Search for the cell housing the specified text and yield its (x, y) center coordinate. 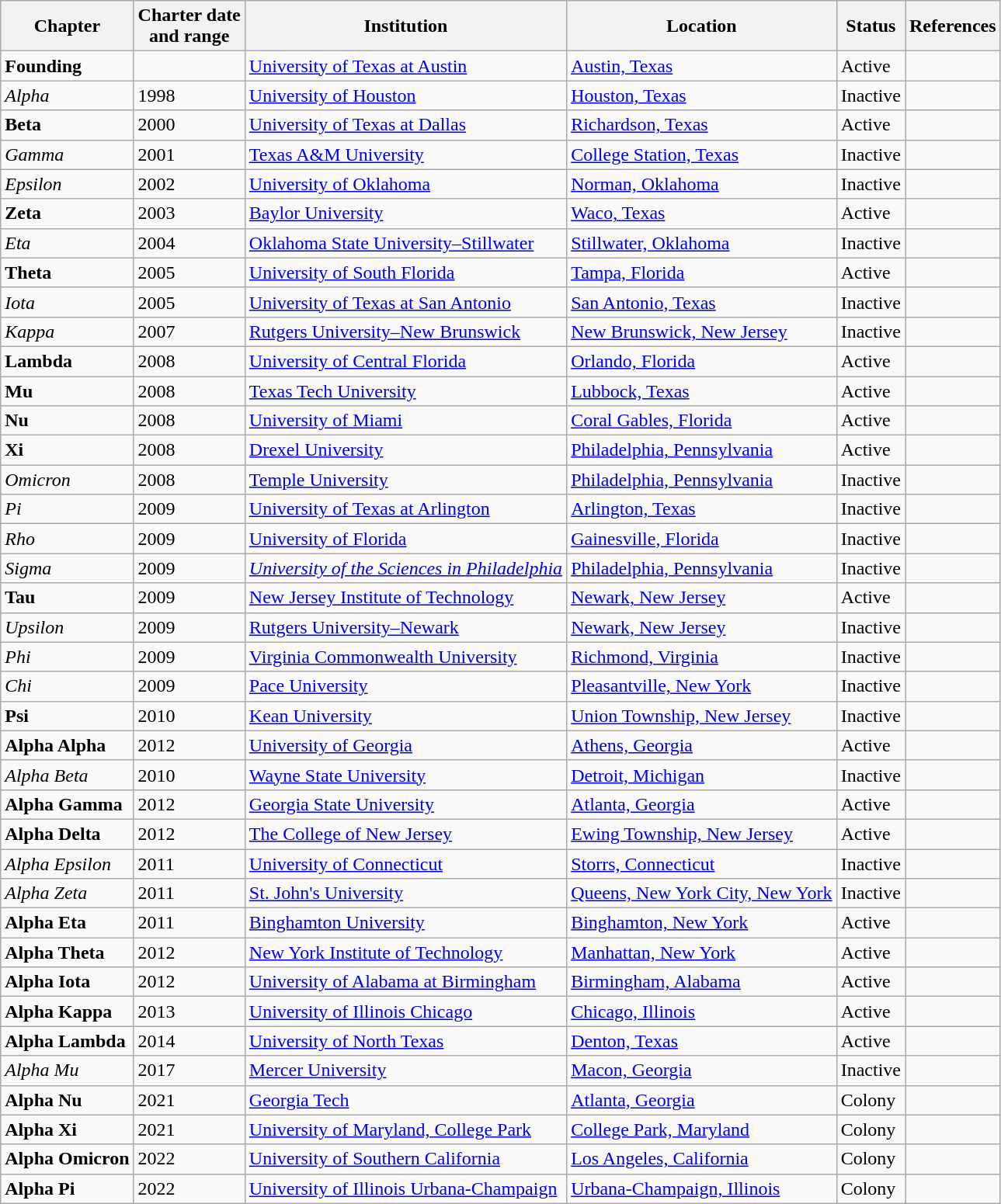
Alpha Delta (67, 834)
Binghamton, New York (702, 923)
Epsilon (67, 184)
Norman, Oklahoma (702, 184)
Phi (67, 657)
1998 (189, 95)
University of Houston (405, 95)
Sigma (67, 568)
Drexel University (405, 450)
2002 (189, 184)
Alpha Alpha (67, 745)
Ewing Township, New Jersey (702, 834)
Stillwater, Oklahoma (702, 243)
Gamma (67, 154)
2017 (189, 1070)
2001 (189, 154)
2003 (189, 213)
Alpha Beta (67, 775)
Alpha Epsilon (67, 864)
Nu (67, 421)
Richmond, Virginia (702, 657)
University of Florida (405, 539)
Chicago, Illinois (702, 1011)
Binghamton University (405, 923)
University of Southern California (405, 1159)
Alpha Zeta (67, 893)
Georgia State University (405, 804)
Macon, Georgia (702, 1070)
Alpha Eta (67, 923)
Alpha Xi (67, 1129)
Location (702, 26)
Georgia Tech (405, 1100)
Charter dateand range (189, 26)
Lubbock, Texas (702, 390)
Arlington, Texas (702, 509)
University of Georgia (405, 745)
Temple University (405, 480)
Tampa, Florida (702, 272)
Chapter (67, 26)
Alpha Theta (67, 952)
Eta (67, 243)
Waco, Texas (702, 213)
Orlando, Florida (702, 361)
Austin, Texas (702, 66)
University of Texas at Dallas (405, 125)
2014 (189, 1041)
New Brunswick, New Jersey (702, 331)
Psi (67, 716)
Denton, Texas (702, 1041)
Baylor University (405, 213)
Alpha Omicron (67, 1159)
Theta (67, 272)
Rutgers University–New Brunswick (405, 331)
College Park, Maryland (702, 1129)
Rho (67, 539)
University of Miami (405, 421)
Chi (67, 686)
Coral Gables, Florida (702, 421)
References (954, 26)
Alpha Gamma (67, 804)
2004 (189, 243)
Beta (67, 125)
Texas A&M University (405, 154)
University of Oklahoma (405, 184)
Virginia Commonwealth University (405, 657)
University of Texas at Austin (405, 66)
Alpha Nu (67, 1100)
University of Illinois Chicago (405, 1011)
New York Institute of Technology (405, 952)
Zeta (67, 213)
University of Maryland, College Park (405, 1129)
2000 (189, 125)
Houston, Texas (702, 95)
Urbana-Champaign, Illinois (702, 1188)
University of Illinois Urbana-Champaign (405, 1188)
Iota (67, 302)
Tau (67, 598)
Rutgers University–Newark (405, 627)
Alpha Lambda (67, 1041)
Storrs, Connecticut (702, 864)
College Station, Texas (702, 154)
University of the Sciences in Philadelphia (405, 568)
Lambda (67, 361)
Pleasantville, New York (702, 686)
San Antonio, Texas (702, 302)
University of Texas at Arlington (405, 509)
Kappa (67, 331)
Alpha Kappa (67, 1011)
Founding (67, 66)
Status (871, 26)
Alpha Mu (67, 1070)
2013 (189, 1011)
2007 (189, 331)
Union Township, New Jersey (702, 716)
Gainesville, Florida (702, 539)
Alpha Pi (67, 1188)
Pace University (405, 686)
Omicron (67, 480)
Texas Tech University (405, 390)
Manhattan, New York (702, 952)
Pi (67, 509)
Alpha Iota (67, 982)
Kean University (405, 716)
Upsilon (67, 627)
Richardson, Texas (702, 125)
Institution (405, 26)
University of Central Florida (405, 361)
University of Alabama at Birmingham (405, 982)
Los Angeles, California (702, 1159)
The College of New Jersey (405, 834)
Alpha (67, 95)
New Jersey Institute of Technology (405, 598)
Queens, New York City, New York (702, 893)
Athens, Georgia (702, 745)
Detroit, Michigan (702, 775)
Birmingham, Alabama (702, 982)
University of Texas at San Antonio (405, 302)
Xi (67, 450)
University of North Texas (405, 1041)
University of Connecticut (405, 864)
University of South Florida (405, 272)
Wayne State University (405, 775)
Mu (67, 390)
Mercer University (405, 1070)
Oklahoma State University–Stillwater (405, 243)
St. John's University (405, 893)
